Pinpoint the cell where the given text exists, returning its [X, Y] midpoint coordinate. 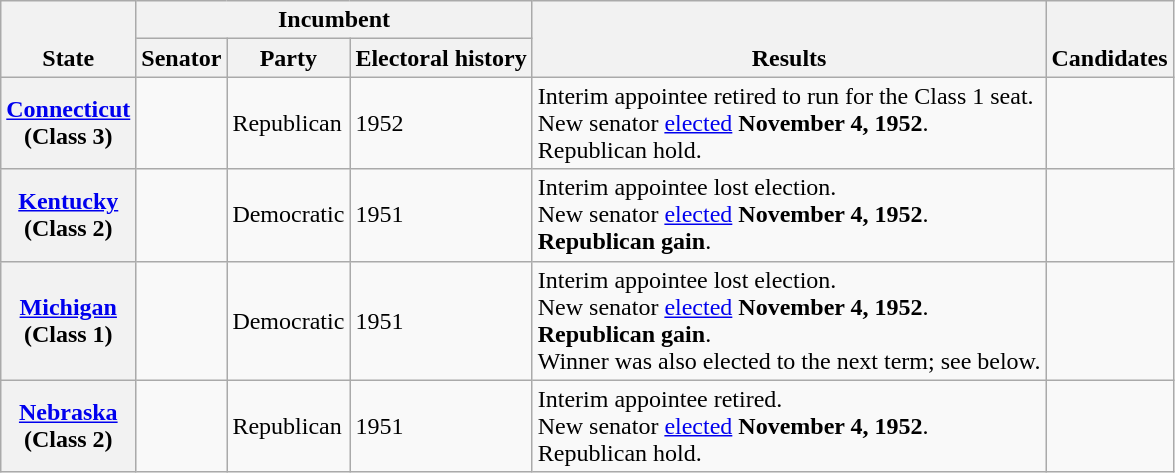
Michigan(Class 1) [68, 320]
1952 [441, 123]
Interim appointee retired to run for the Class 1 seat.New senator elected November 4, 1952.Republican hold. [789, 123]
State [68, 39]
Interim appointee retired.New senator elected November 4, 1952.Republican hold. [789, 426]
Candidates [1110, 39]
Interim appointee lost election.New senator elected November 4, 1952.Republican gain. [789, 215]
Senator [182, 58]
Party [288, 58]
Connecticut(Class 3) [68, 123]
Nebraska(Class 2) [68, 426]
Incumbent [334, 20]
Kentucky(Class 2) [68, 215]
Interim appointee lost election.New senator elected November 4, 1952.Republican gain.Winner was also elected to the next term; see below. [789, 320]
Electoral history [441, 58]
Results [789, 39]
